Extract the [x, y] coordinate from the center of the cell holding the provided text.  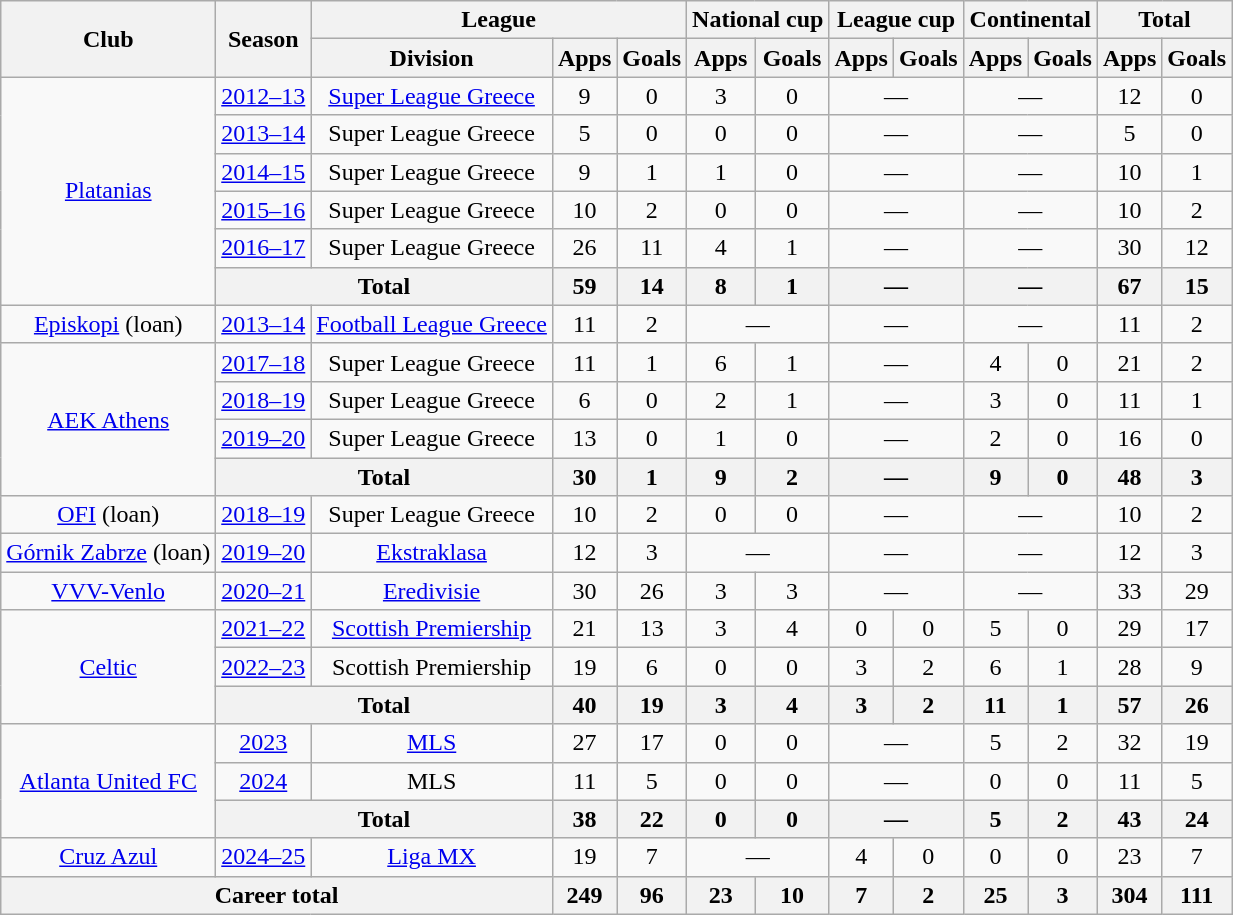
Episkopi (loan) [108, 324]
Celtic [108, 667]
OFI (loan) [108, 515]
67 [1129, 286]
2024 [264, 781]
Liga MX [432, 857]
2022–23 [264, 667]
2020–21 [264, 591]
League [499, 20]
AEK Athens [108, 419]
2014–15 [264, 172]
Club [108, 39]
249 [584, 895]
Górnik Zabrze (loan) [108, 553]
33 [1129, 591]
16 [1129, 438]
304 [1129, 895]
Season [264, 39]
2024–25 [264, 857]
Ekstraklasa [432, 553]
2015–16 [264, 210]
14 [652, 286]
Continental [1030, 20]
National cup [758, 20]
2023 [264, 743]
Atlanta United FC [108, 781]
57 [1129, 705]
38 [584, 819]
Platanias [108, 191]
22 [652, 819]
Football League Greece [432, 324]
2017–18 [264, 362]
24 [1197, 819]
Career total [277, 895]
2016–17 [264, 248]
League cup [896, 20]
Division [432, 58]
43 [1129, 819]
28 [1129, 667]
111 [1197, 895]
15 [1197, 286]
2021–22 [264, 629]
59 [584, 286]
96 [652, 895]
2012–13 [264, 96]
Eredivisie [432, 591]
27 [584, 743]
VVV-Venlo [108, 591]
25 [995, 895]
48 [1129, 477]
Cruz Azul [108, 857]
8 [721, 286]
32 [1129, 743]
40 [584, 705]
